Detect which cell encompasses the target text, then output its [x, y] center coordinate. 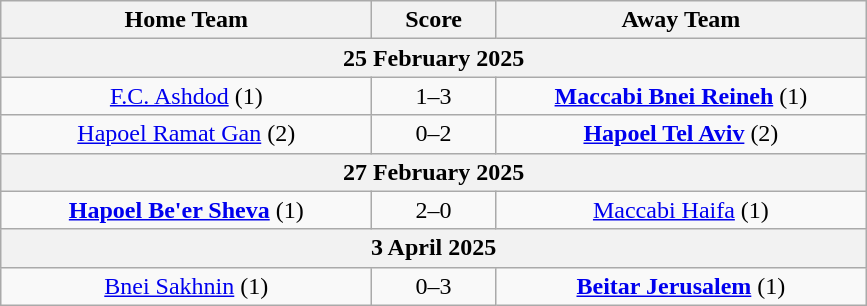
25 February 2025 [434, 58]
0–3 [434, 286]
Away Team [680, 20]
Hapoel Ramat Gan (2) [186, 134]
F.C. Ashdod (1) [186, 96]
3 April 2025 [434, 248]
Score [434, 20]
Home Team [186, 20]
Beitar Jerusalem (1) [680, 286]
1–3 [434, 96]
Bnei Sakhnin (1) [186, 286]
Maccabi Haifa (1) [680, 210]
Hapoel Tel Aviv (2) [680, 134]
Maccabi Bnei Reineh (1) [680, 96]
0–2 [434, 134]
27 February 2025 [434, 172]
Hapoel Be'er Sheva (1) [186, 210]
2–0 [434, 210]
